Scan for the cell matching the given text and deliver its (x, y) coordinate at center. 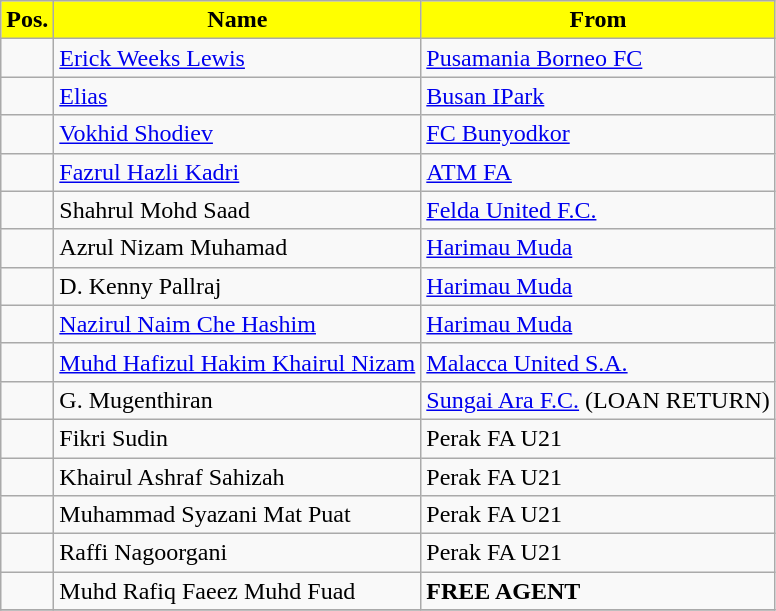
Pos. (28, 20)
ATM FA (598, 172)
Fazrul Hazli Kadri (238, 172)
Muhd Rafiq Faeez Muhd Fuad (238, 591)
Felda United F.C. (598, 210)
Muhd Hafizul Hakim Khairul Nizam (238, 362)
FC Bunyodkor (598, 134)
Shahrul Mohd Saad (238, 210)
Khairul Ashraf Sahizah (238, 477)
Fikri Sudin (238, 438)
Muhammad Syazani Mat Puat (238, 515)
Name (238, 20)
Sungai Ara F.C. (LOAN RETURN) (598, 400)
Elias (238, 96)
Raffi Nagoorgani (238, 553)
Pusamania Borneo FC (598, 58)
Malacca United S.A. (598, 362)
Nazirul Naim Che Hashim (238, 324)
FREE AGENT (598, 591)
G. Mugenthiran (238, 400)
Erick Weeks Lewis (238, 58)
Azrul Nizam Muhamad (238, 248)
D. Kenny Pallraj (238, 286)
Vokhid Shodiev (238, 134)
From (598, 20)
Busan IPark (598, 96)
